Identify which cell holds the provided text, then report its [x, y] central coordinate. 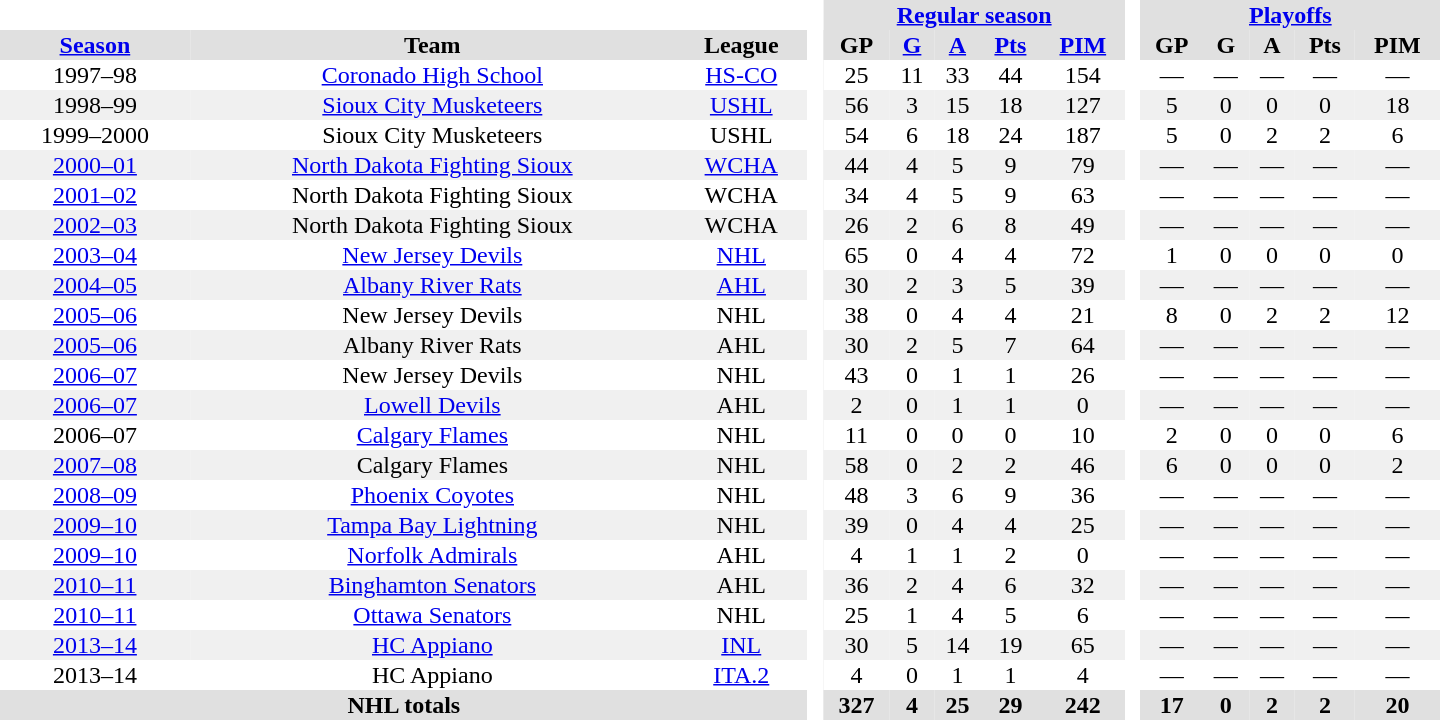
2007–08 [95, 465]
Norfolk Admirals [432, 555]
Team [432, 45]
Binghamton Senators [432, 585]
HS-CO [742, 75]
187 [1082, 135]
127 [1082, 105]
54 [856, 135]
32 [1082, 585]
242 [1082, 705]
12 [1398, 315]
1998–99 [95, 105]
Lowell Devils [432, 405]
38 [856, 315]
48 [856, 495]
7 [1011, 345]
43 [856, 375]
72 [1082, 255]
64 [1082, 345]
Coronado High School [432, 75]
56 [856, 105]
49 [1082, 225]
Regular season [974, 15]
NHL totals [404, 705]
Season [95, 45]
21 [1082, 315]
2000–01 [95, 165]
2001–02 [95, 195]
10 [1082, 435]
14 [957, 645]
Tampa Bay Lightning [432, 525]
Phoenix Coyotes [432, 495]
19 [1011, 645]
League [742, 45]
29 [1011, 705]
Playoffs [1290, 15]
2003–04 [95, 255]
327 [856, 705]
34 [856, 195]
ITA.2 [742, 675]
58 [856, 465]
2004–05 [95, 285]
33 [957, 75]
Ottawa Senators [432, 615]
INL [742, 645]
154 [1082, 75]
20 [1398, 705]
2002–03 [95, 225]
79 [1082, 165]
1997–98 [95, 75]
46 [1082, 465]
63 [1082, 195]
2008–09 [95, 495]
24 [1011, 135]
1999–2000 [95, 135]
15 [957, 105]
17 [1172, 705]
